Identify which cell holds the provided text, then report its [X, Y] central coordinate. 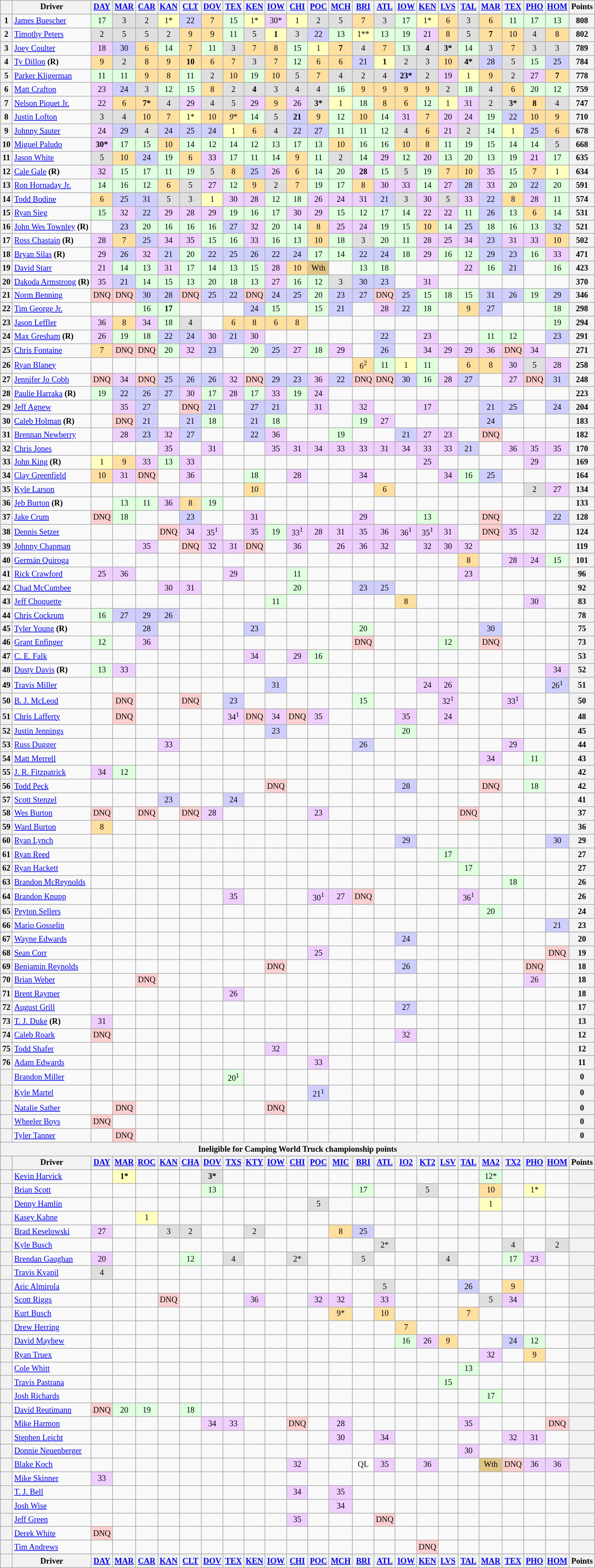
204 [582, 407]
128 [582, 517]
574 [582, 200]
134 [582, 489]
64 [6, 897]
56 [6, 786]
Tim Andrews [52, 1547]
Matt Crafton [52, 89]
Wayne Edwards [52, 939]
T. J. Duke (R) [52, 1022]
T. J. Bell [52, 1493]
341 [234, 717]
63 [6, 882]
Ryan Hackett [52, 868]
1** [363, 35]
55 [6, 772]
MA2 [490, 1163]
66 [6, 925]
92 [582, 587]
Ward Burton [52, 827]
Ineligible for Camping World Truck championship points [298, 1150]
Jeb Burton (R) [52, 503]
Ty Dillon (R) [52, 62]
271 [582, 350]
47 [6, 657]
Grant Enfinger [52, 643]
12* [490, 1177]
David Starr [52, 268]
Justin Lofton [52, 117]
Justin Jennings [52, 731]
MIC [341, 1163]
69 [6, 967]
Nelson Piquet Jr. [52, 103]
Brandon Miller [52, 1078]
Norm Benning [52, 296]
Ryan Reed [52, 854]
Mike Skinner [52, 1479]
Aric Almirola [52, 1286]
Ross Chastain (R) [52, 241]
Donnie Neuenberger [52, 1452]
Drew Herring [52, 1327]
Johnny Chapman [52, 546]
67 [6, 939]
169 [582, 462]
60 [6, 841]
Clay Greenfield [52, 476]
Josh Wise [52, 1506]
Todd Bodine [52, 200]
Scott Stenzel [52, 800]
211 [318, 1093]
370 [582, 282]
65 [6, 911]
83 [582, 601]
Mario Gosselin [52, 925]
301 [318, 897]
Ryan Truex [52, 1355]
258 [582, 365]
346 [582, 296]
TX2 [513, 1163]
Todd Shafer [52, 1049]
Kyle Larson [52, 489]
678 [582, 130]
Mike Harmon [52, 1424]
38 [6, 532]
Jeff Green [52, 1520]
71 [6, 994]
Blake Koch [52, 1465]
Russ Dugger [52, 745]
Jennifer Jo Cobb [52, 380]
Brian Scott [52, 1191]
Peyton Sellers [52, 911]
54 [6, 759]
J. R. Fitzpatrick [52, 772]
778 [582, 76]
23* [406, 76]
Derek White [52, 1534]
Timothy Peters [52, 35]
Brad Keselowski [52, 1232]
201 [234, 1078]
David Reutimann [52, 1410]
182 [582, 435]
Cole Whitt [52, 1368]
78 [582, 615]
Ryan Lynch [52, 841]
Matt Merrell [52, 759]
7* [147, 103]
58 [6, 813]
68 [6, 953]
Tim George Jr. [52, 309]
Bryan Silas (R) [52, 255]
40 [6, 560]
Denny Hamlin [52, 1204]
James Buescher [52, 21]
Jeff Choquette [52, 601]
Ryan Sieg [52, 213]
634 [582, 172]
502 [582, 241]
Kyle Busch [52, 1245]
Caleb Roark [52, 1036]
Miguel Paludo [52, 144]
Stephen Leicht [52, 1438]
Wes Burton [52, 813]
74 [6, 1036]
423 [582, 268]
635 [582, 158]
521 [582, 227]
294 [582, 323]
Brandon Knupp [52, 897]
76 [6, 1063]
Benjamin Reynolds [52, 967]
John Wes Townley (R) [52, 227]
Dusty Davis (R) [52, 671]
Kevin Harvick [52, 1177]
119 [582, 546]
261 [557, 685]
August Grill [52, 1008]
531 [582, 213]
39 [6, 546]
Josh Richards [52, 1396]
Chris Jones [52, 448]
CHA [190, 1163]
710 [582, 117]
Brandon McReynolds [52, 882]
183 [582, 421]
David Mayhew [52, 1341]
Dakoda Armstrong (R) [52, 282]
Todd Peck [52, 786]
759 [582, 89]
802 [582, 35]
Johnny Sauter [52, 130]
57 [6, 800]
Ryan Blaney [52, 365]
C. E. Falk [52, 657]
133 [582, 503]
96 [582, 574]
John King (R) [52, 462]
Jason White [52, 158]
KT2 [427, 1163]
747 [582, 103]
Parker Kligerman [52, 76]
Brendan Gaughan [52, 1259]
Cale Gale (R) [52, 172]
Brian Weber [52, 981]
471 [582, 255]
Kasey Kahne [52, 1218]
Jake Crum [52, 517]
Max Gresham (R) [52, 337]
4* [468, 62]
QL [363, 1465]
70 [6, 981]
Rick Crawford [52, 574]
61 [6, 854]
Chad McCumbee [52, 587]
Sean Corr [52, 953]
170 [582, 448]
TXS [234, 1163]
Travis Kvapil [52, 1273]
789 [582, 48]
Adam Edwards [52, 1063]
Joey Coulter [52, 48]
Chris Fontaine [52, 350]
46 [6, 643]
49 [6, 685]
Jason Leffler [52, 323]
Travis Pastrana [52, 1382]
Brennan Newberry [52, 435]
164 [582, 476]
Chris Lafferty [52, 717]
LSV [448, 1163]
B. J. McLeod [52, 701]
KTY [255, 1163]
Germán Quiroga [52, 560]
Travis Miller [52, 685]
59 [6, 827]
291 [582, 337]
248 [582, 380]
Natalie Sather [52, 1108]
ROC [147, 1163]
298 [582, 309]
Kyle Martel [52, 1093]
101 [582, 560]
Dennis Setzer [52, 532]
668 [582, 144]
Wheeler Boys [52, 1122]
IO2 [406, 1163]
Ron Hornaday Jr. [52, 186]
124 [582, 532]
Tyler Tanner [52, 1136]
Tyler Young (R) [52, 629]
591 [582, 186]
Kurt Busch [52, 1314]
Caleb Holman (R) [52, 421]
Chris Cockrum [52, 615]
808 [582, 21]
223 [582, 394]
Jeff Agnew [52, 407]
Brent Raymer [52, 994]
321 [448, 701]
784 [582, 62]
Scott Riggs [52, 1300]
Paulie Harraka (R) [52, 394]
72 [6, 1008]
